Detect which cell encompasses the target text, then output its [x, y] center coordinate. 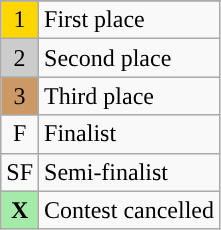
Third place [130, 96]
2 [20, 58]
Contest cancelled [130, 210]
Semi-finalist [130, 172]
First place [130, 20]
1 [20, 20]
Second place [130, 58]
SF [20, 172]
Finalist [130, 134]
F [20, 134]
3 [20, 96]
X [20, 210]
